Find where the given text appears and provide that cell's center as (X, Y) coordinate. 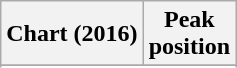
Chart (2016) (72, 34)
Peakposition (189, 34)
